Detect which cell encompasses the target text, then output its [X, Y] center coordinate. 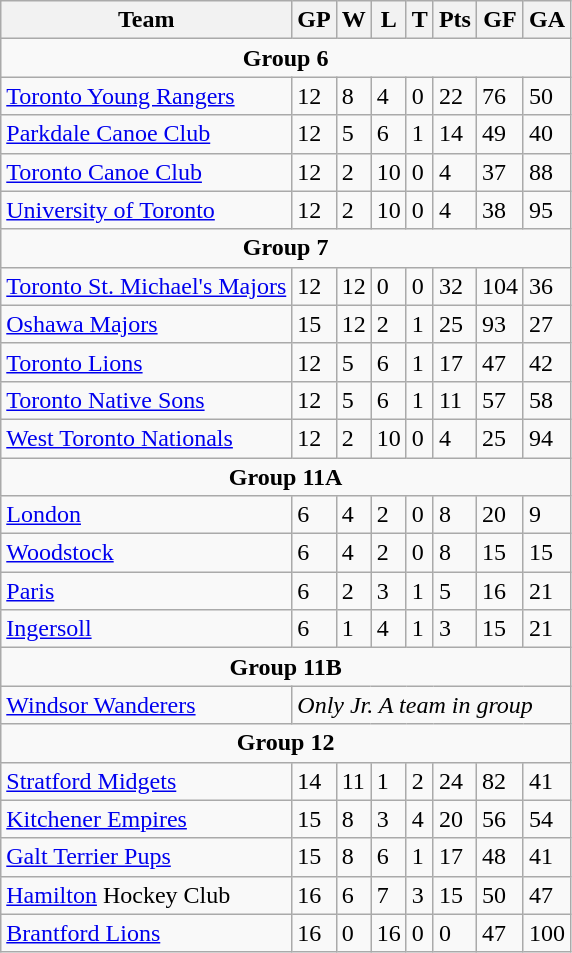
22 [454, 96]
37 [500, 172]
82 [500, 781]
London [146, 515]
Toronto Native Sons [146, 400]
36 [546, 286]
GP [314, 20]
University of Toronto [146, 210]
Toronto St. Michael's Majors [146, 286]
100 [546, 933]
95 [546, 210]
Group 6 [286, 58]
Group 11B [286, 667]
54 [546, 819]
Group 7 [286, 248]
56 [500, 819]
Stratford Midgets [146, 781]
West Toronto Nationals [146, 438]
Team [146, 20]
7 [388, 895]
88 [546, 172]
9 [546, 515]
Ingersoll [146, 629]
27 [546, 324]
Parkdale Canoe Club [146, 134]
57 [500, 400]
Group 11A [286, 477]
24 [454, 781]
38 [500, 210]
Galt Terrier Pups [146, 857]
Toronto Canoe Club [146, 172]
Toronto Lions [146, 362]
93 [500, 324]
Windsor Wanderers [146, 705]
48 [500, 857]
L [388, 20]
Woodstock [146, 553]
32 [454, 286]
76 [500, 96]
GF [500, 20]
W [354, 20]
Oshawa Majors [146, 324]
40 [546, 134]
Hamilton Hockey Club [146, 895]
Pts [454, 20]
Group 12 [286, 743]
Toronto Young Rangers [146, 96]
GA [546, 20]
Brantford Lions [146, 933]
104 [500, 286]
49 [500, 134]
58 [546, 400]
Paris [146, 591]
94 [546, 438]
Kitchener Empires [146, 819]
Only Jr. A team in group [432, 705]
42 [546, 362]
T [420, 20]
